Provide the (x, y) coordinate of the cell's center where the given text is located.  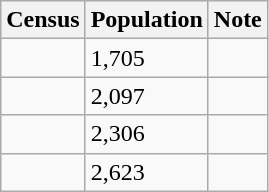
Population (146, 20)
2,623 (146, 172)
Census (43, 20)
Note (238, 20)
2,306 (146, 134)
1,705 (146, 58)
2,097 (146, 96)
